Return the [x, y] coordinate for the center point of the cell that contains the specified text.  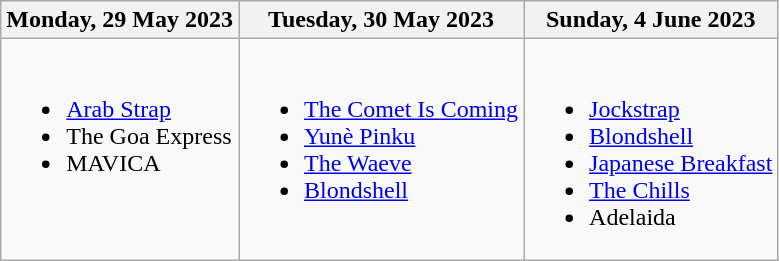
Tuesday, 30 May 2023 [380, 20]
Monday, 29 May 2023 [120, 20]
Arab StrapThe Goa ExpressMAVICA [120, 150]
The Comet Is ComingYunè PinkuThe WaeveBlondshell [380, 150]
JockstrapBlondshellJapanese BreakfastThe ChillsAdelaida [651, 150]
Sunday, 4 June 2023 [651, 20]
